Return (x, y) of the center of cell containing provided text 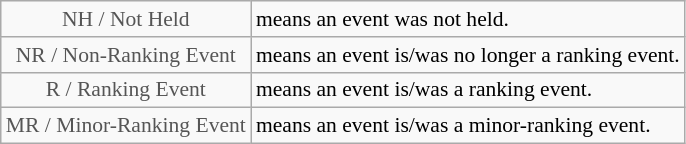
NR / Non-Ranking Event (126, 55)
means an event is/was a ranking event. (468, 90)
means an event was not held. (468, 19)
means an event is/was a minor-ranking event. (468, 126)
MR / Minor-Ranking Event (126, 126)
NH / Not Held (126, 19)
means an event is/was no longer a ranking event. (468, 55)
R / Ranking Event (126, 90)
